Return the [X, Y] coordinate for the center point of the cell that contains the specified text.  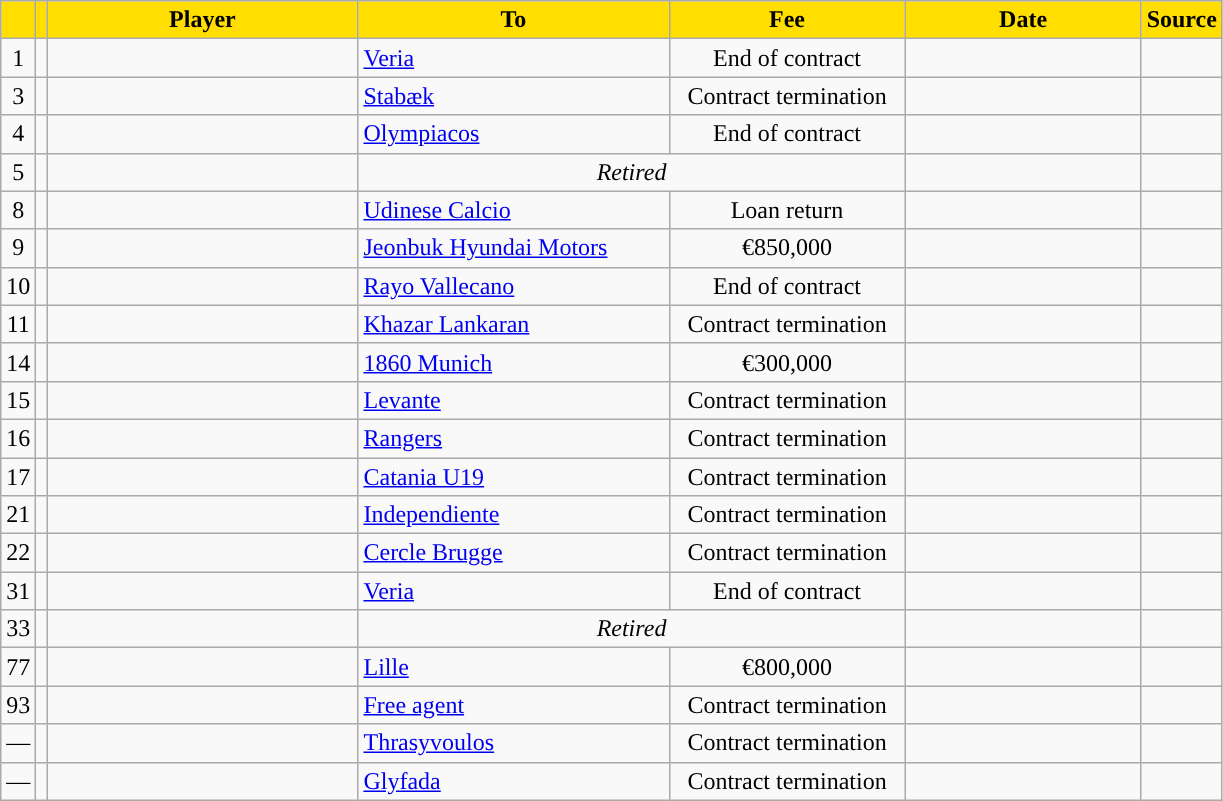
1860 Munich [514, 362]
Independiente [514, 515]
Cercle Brugge [514, 553]
1 [18, 58]
Player [202, 20]
93 [18, 705]
Udinese Calcio [514, 210]
3 [18, 96]
Date [1023, 20]
Rayo Vallecano [514, 286]
11 [18, 324]
Stabæk [514, 96]
Loan return [787, 210]
Khazar Lankaran [514, 324]
€850,000 [787, 248]
17 [18, 477]
Olympiacos [514, 134]
€300,000 [787, 362]
14 [18, 362]
33 [18, 629]
77 [18, 667]
Free agent [514, 705]
Glyfada [514, 781]
4 [18, 134]
9 [18, 248]
31 [18, 591]
10 [18, 286]
Source [1182, 20]
Lille [514, 667]
€800,000 [787, 667]
Rangers [514, 438]
Catania U19 [514, 477]
Jeonbuk Hyundai Motors [514, 248]
Thrasyvoulos [514, 743]
Levante [514, 400]
21 [18, 515]
8 [18, 210]
5 [18, 172]
16 [18, 438]
To [514, 20]
15 [18, 400]
22 [18, 553]
Fee [787, 20]
